Output the (x, y) coordinate of the center of the cell containing the given text.  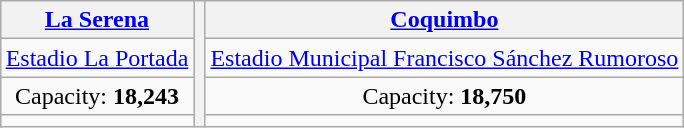
La Serena (97, 20)
Estadio Municipal Francisco Sánchez Rumoroso (444, 58)
Capacity: 18,243 (97, 96)
Estadio La Portada (97, 58)
Capacity: 18,750 (444, 96)
Coquimbo (444, 20)
